Capture the cell that displays the provided text and extract its [x, y] central coordinate. 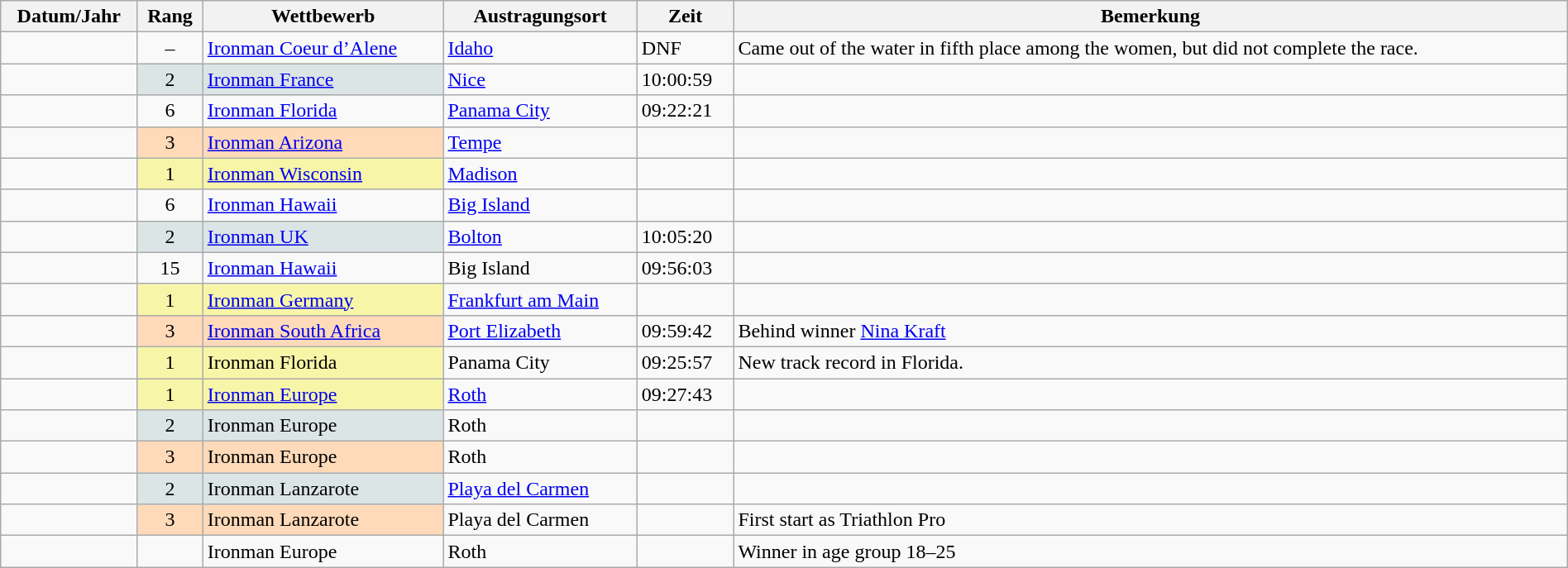
Frankfurt am Main [540, 299]
Austragungsort [540, 17]
10:00:59 [685, 79]
Bemerkung [1150, 17]
DNF [685, 48]
Came out of the water in fifth place among the women, but did not complete the race. [1150, 48]
Winner in age group 18–25 [1150, 551]
Datum/Jahr [69, 17]
Port Elizabeth [540, 331]
Idaho [540, 48]
Ironman Wisconsin [323, 174]
Rang [170, 17]
Behind winner Nina Kraft [1150, 331]
Ironman South Africa [323, 331]
Ironman Arizona [323, 142]
– [170, 48]
09:27:43 [685, 394]
Madison [540, 174]
09:59:42 [685, 331]
Ironman UK [323, 236]
15 [170, 268]
Ironman France [323, 79]
Tempe [540, 142]
Bolton [540, 236]
10:05:20 [685, 236]
09:56:03 [685, 268]
Ironman Coeur d’Alene [323, 48]
Ironman Germany [323, 299]
Nice [540, 79]
Zeit [685, 17]
Wettbewerb [323, 17]
09:25:57 [685, 362]
New track record in Florida. [1150, 362]
First start as Triathlon Pro [1150, 520]
09:22:21 [685, 111]
